Return the (X, Y) coordinate for the center point of the cell that contains the specified text.  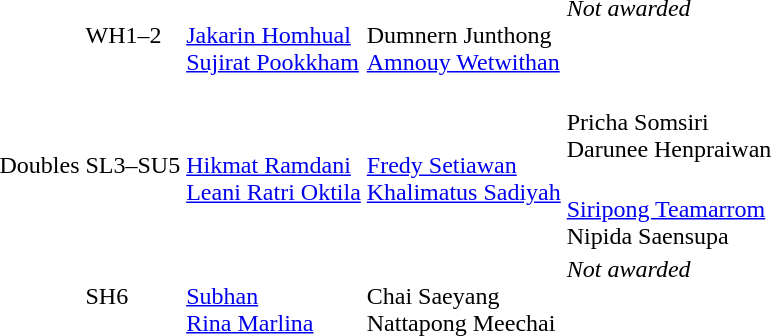
SL3–SU5 (133, 166)
Fredy SetiawanKhalimatus Sadiyah (464, 166)
Hikmat RamdaniLeani Ratri Oktila (274, 166)
